Detect which cell encompasses the target text, then output its (X, Y) center coordinate. 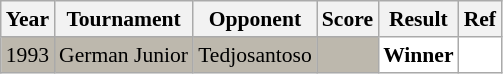
Opponent (255, 19)
German Junior (124, 55)
1993 (28, 55)
Tedjosantoso (255, 55)
Year (28, 19)
Tournament (124, 19)
Ref (480, 19)
Winner (418, 55)
Result (418, 19)
Score (348, 19)
